Identify which cell holds the provided text, then report its (x, y) central coordinate. 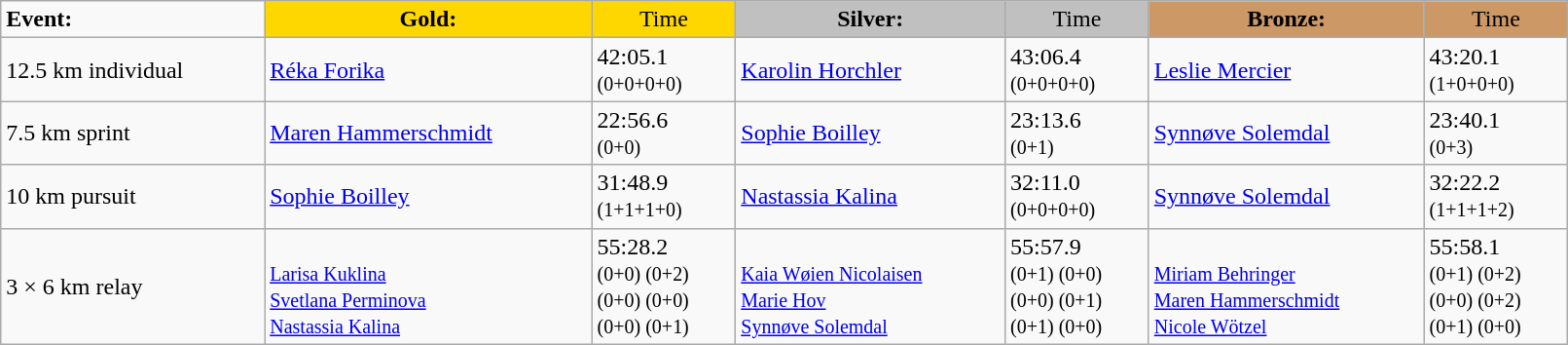
Larisa KuklinaSvetlana PerminovaNastassia Kalina (428, 287)
42:05.1(0+0+0+0) (664, 70)
55:57.9(0+1) (0+0)(0+0) (0+1)(0+1) (0+0) (1077, 287)
7.5 km sprint (132, 133)
3 × 6 km relay (132, 287)
Maren Hammerschmidt (428, 133)
Kaia Wøien NicolaisenMarie HovSynnøve Solemdal (870, 287)
31:48.9(1+1+1+0) (664, 197)
32:11.0(0+0+0+0) (1077, 197)
Karolin Horchler (870, 70)
43:06.4(0+0+0+0) (1077, 70)
Miriam BehringerMaren HammerschmidtNicole Wötzel (1287, 287)
22:56.6(0+0) (664, 133)
32:22.2(1+1+1+2) (1496, 197)
43:20.1(1+0+0+0) (1496, 70)
55:28.2(0+0) (0+2)(0+0) (0+0)(0+0) (0+1) (664, 287)
Réka Forika (428, 70)
Bronze: (1287, 19)
10 km pursuit (132, 197)
55:58.1(0+1) (0+2)(0+0) (0+2)(0+1) (0+0) (1496, 287)
Silver: (870, 19)
23:40.1(0+3) (1496, 133)
Gold: (428, 19)
Event: (132, 19)
12.5 km individual (132, 70)
23:13.6(0+1) (1077, 133)
Nastassia Kalina (870, 197)
Leslie Mercier (1287, 70)
